Find where the given text appears and provide that cell's center as [X, Y] coordinate. 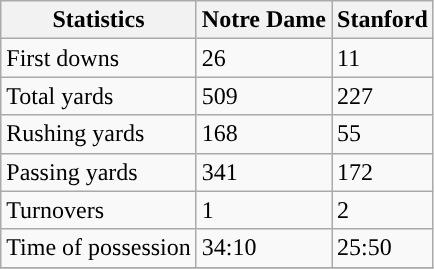
25:50 [383, 248]
Passing yards [99, 172]
Statistics [99, 20]
341 [264, 172]
Notre Dame [264, 20]
55 [383, 134]
Stanford [383, 20]
First downs [99, 58]
Turnovers [99, 210]
227 [383, 96]
Time of possession [99, 248]
2 [383, 210]
Total yards [99, 96]
Rushing yards [99, 134]
172 [383, 172]
168 [264, 134]
11 [383, 58]
1 [264, 210]
509 [264, 96]
26 [264, 58]
34:10 [264, 248]
